Pinpoint the cell where the given text exists, returning its [x, y] midpoint coordinate. 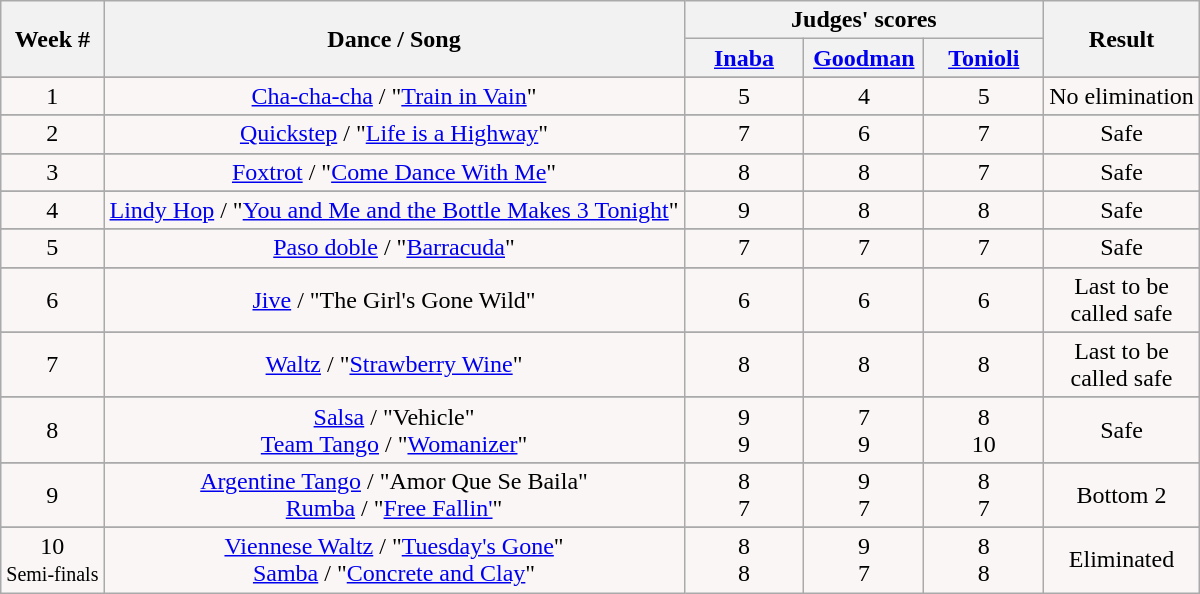
79 [864, 430]
99 [744, 430]
10Semi-finals [52, 560]
Goodman [864, 58]
Week # [52, 39]
Dance / Song [394, 39]
Waltz / "Strawberry Wine" [394, 364]
Viennese Waltz / "Tuesday's Gone"Samba / "Concrete and Clay" [394, 560]
Argentine Tango / "Amor Que Se Baila"Rumba / "Free Fallin'" [394, 494]
1 [52, 96]
Inaba [744, 58]
Cha-cha-cha / "Train in Vain" [394, 96]
Foxtrot / "Come Dance With Me" [394, 172]
Salsa / "Vehicle"Team Tango / "Womanizer" [394, 430]
Bottom 2 [1122, 494]
Judges' scores [864, 20]
810 [984, 430]
Tonioli [984, 58]
3 [52, 172]
Quickstep / "Life is a Highway" [394, 134]
Jive / "The Girl's Gone Wild" [394, 300]
Eliminated [1122, 560]
Lindy Hop / "You and Me and the Bottle Makes 3 Tonight" [394, 210]
Paso doble / "Barracuda" [394, 248]
Result [1122, 39]
No elimination [1122, 96]
2 [52, 134]
